Provide the (x, y) coordinate of the cell's center where the given text is located.  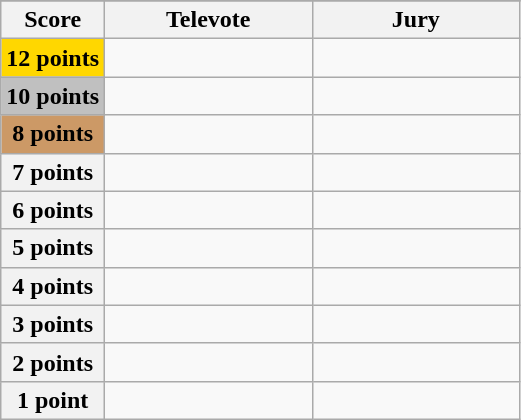
3 points (53, 324)
5 points (53, 248)
7 points (53, 172)
Televote (209, 20)
6 points (53, 210)
2 points (53, 362)
Score (53, 20)
10 points (53, 96)
1 point (53, 400)
8 points (53, 134)
12 points (53, 58)
4 points (53, 286)
Jury (416, 20)
